Output the (x, y) coordinate of the center of the cell containing the given text.  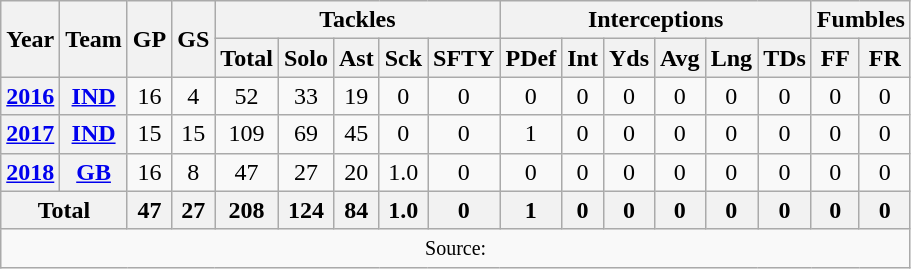
Interceptions (656, 20)
Team (94, 39)
109 (247, 134)
GB (94, 172)
FF (835, 58)
Ast (356, 58)
2018 (30, 172)
Fumbles (860, 20)
52 (247, 96)
20 (356, 172)
33 (306, 96)
8 (194, 172)
Avg (680, 58)
GS (194, 39)
Source: (456, 248)
Int (583, 58)
GP (149, 39)
Sck (403, 58)
Tackles (358, 20)
Year (30, 39)
TDs (785, 58)
69 (306, 134)
208 (247, 210)
4 (194, 96)
2017 (30, 134)
124 (306, 210)
45 (356, 134)
PDef (531, 58)
2016 (30, 96)
FR (884, 58)
Yds (628, 58)
19 (356, 96)
Solo (306, 58)
84 (356, 210)
SFTY (464, 58)
Lng (731, 58)
